Identify which cell holds the provided text, then report its [X, Y] central coordinate. 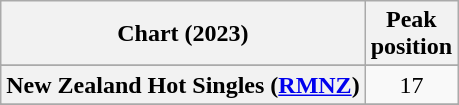
New Zealand Hot Singles (RMNZ) [183, 85]
Chart (2023) [183, 34]
Peakposition [411, 34]
17 [411, 85]
